Identify which cell holds the provided text, then report its [x, y] central coordinate. 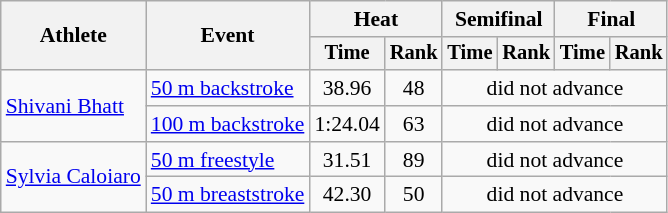
63 [414, 124]
50 m backstroke [228, 88]
Semifinal [498, 19]
50 m breaststroke [228, 195]
Shivani Bhatt [74, 106]
48 [414, 88]
Final [611, 19]
Athlete [74, 36]
89 [414, 160]
1:24.04 [346, 124]
50 m freestyle [228, 160]
100 m backstroke [228, 124]
Heat [376, 19]
42.30 [346, 195]
Event [228, 36]
Sylvia Caloiaro [74, 178]
50 [414, 195]
38.96 [346, 88]
31.51 [346, 160]
